Identify which cell holds the provided text, then report its [X, Y] central coordinate. 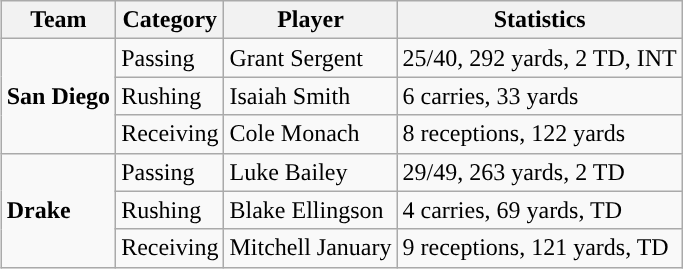
Cole Monach [310, 134]
Isaiah Smith [310, 96]
Category [170, 20]
San Diego [58, 96]
Player [310, 20]
Statistics [540, 20]
4 carries, 69 yards, TD [540, 210]
Drake [58, 210]
Luke Bailey [310, 172]
29/49, 263 yards, 2 TD [540, 172]
Grant Sergent [310, 58]
25/40, 292 yards, 2 TD, INT [540, 58]
8 receptions, 122 yards [540, 134]
6 carries, 33 yards [540, 96]
9 receptions, 121 yards, TD [540, 248]
Mitchell January [310, 248]
Team [58, 20]
Blake Ellingson [310, 210]
